Pinpoint the cell where the given text exists, returning its [x, y] midpoint coordinate. 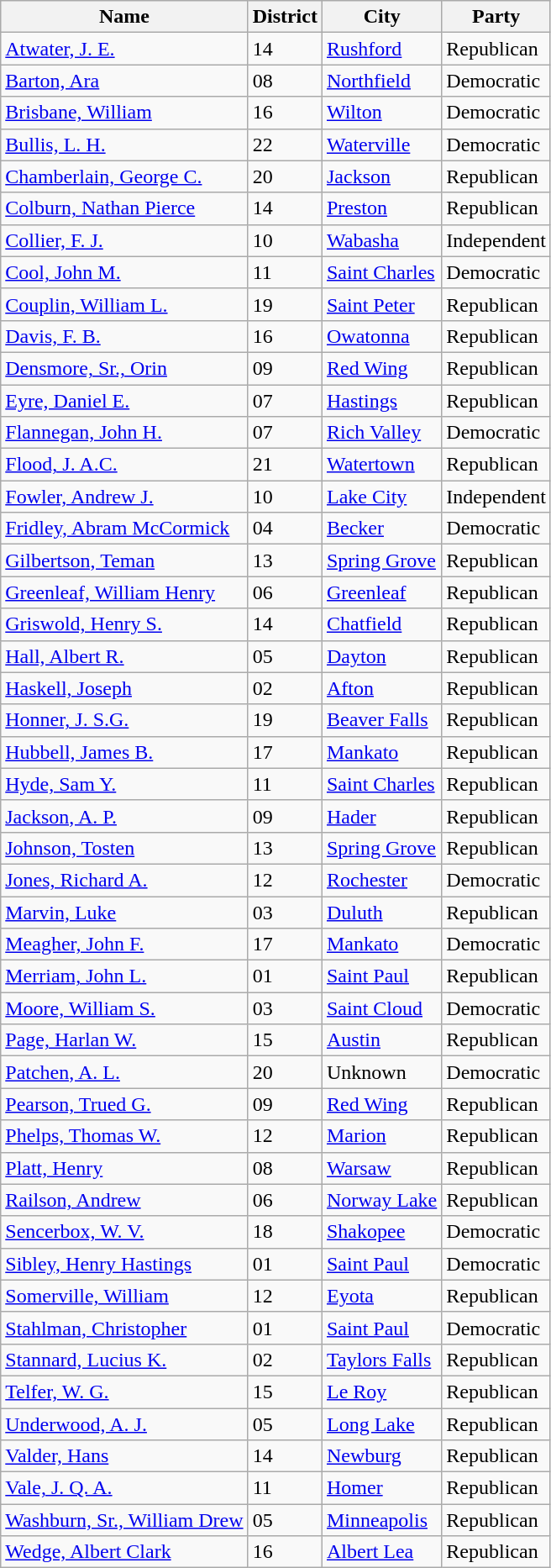
Barton, Ara [124, 81]
Owatonna [381, 336]
Greenleaf [381, 592]
Duluth [381, 912]
Shakopee [381, 1232]
Vale, J. Q. A. [124, 1488]
Chatfield [381, 624]
Greenleaf, William Henry [124, 592]
Davis, F. B. [124, 336]
18 [285, 1232]
Merriam, John L. [124, 976]
Name [124, 17]
Long Lake [381, 1424]
Meagher, John F. [124, 944]
Haskell, Joseph [124, 688]
Moore, William S. [124, 1008]
Hyde, Sam Y. [124, 784]
Beaver Falls [381, 720]
Gilbertson, Teman [124, 560]
Rochester [381, 880]
Page, Harlan W. [124, 1040]
Albert Lea [381, 1552]
Warsaw [381, 1168]
Wedge, Albert Clark [124, 1552]
Railson, Andrew [124, 1200]
Washburn, Sr., William Drew [124, 1520]
Norway Lake [381, 1200]
Hastings [381, 401]
Eyota [381, 1296]
Eyre, Daniel E. [124, 401]
Bullis, L. H. [124, 145]
Wilton [381, 113]
Jackson [381, 176]
Watertown [381, 465]
Northfield [381, 81]
Jackson, A. P. [124, 816]
Marion [381, 1136]
Griswold, Henry S. [124, 624]
Pearson, Trued G. [124, 1104]
Afton [381, 688]
Marvin, Luke [124, 912]
Homer [381, 1488]
Jones, Richard A. [124, 880]
Saint Peter [381, 304]
Hall, Albert R. [124, 656]
Chamberlain, George C. [124, 176]
Fridley, Abram McCormick [124, 529]
Patchen, A. L. [124, 1072]
21 [285, 465]
Rich Valley [381, 433]
Wabasha [381, 240]
Cool, John M. [124, 272]
Fowler, Andrew J. [124, 497]
Unknown [381, 1072]
Atwater, J. E. [124, 49]
Hubbell, James B. [124, 752]
Sibley, Henry Hastings [124, 1264]
Honner, J. S.G. [124, 720]
Underwood, A. J. [124, 1424]
Couplin, William L. [124, 304]
Newburg [381, 1456]
Le Roy [381, 1392]
Valder, Hans [124, 1456]
Somerville, William [124, 1296]
Stahlman, Christopher [124, 1328]
Hader [381, 816]
Stannard, Lucius K. [124, 1360]
Flannegan, John H. [124, 433]
Austin [381, 1040]
Johnson, Tosten [124, 848]
Platt, Henry [124, 1168]
Colburn, Nathan Pierce [124, 208]
Collier, F. J. [124, 240]
District [285, 17]
Dayton [381, 656]
Becker [381, 529]
City [381, 17]
Flood, J. A.C. [124, 465]
Party [496, 17]
Taylors Falls [381, 1360]
Minneapolis [381, 1520]
Phelps, Thomas W. [124, 1136]
Saint Cloud [381, 1008]
04 [285, 529]
Rushford [381, 49]
Densmore, Sr., Orin [124, 368]
Sencerbox, W. V. [124, 1232]
Waterville [381, 145]
Lake City [381, 497]
22 [285, 145]
Preston [381, 208]
Brisbane, William [124, 113]
Telfer, W. G. [124, 1392]
